Capture the cell that displays the provided text and extract its [x, y] central coordinate. 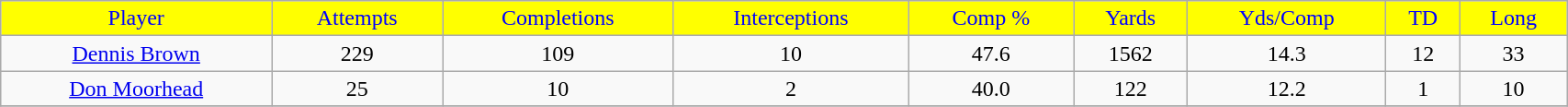
TD [1424, 18]
Long [1514, 18]
Interceptions [791, 18]
109 [558, 53]
12 [1424, 53]
14.3 [1287, 53]
Completions [558, 18]
Player [136, 18]
Attempts [357, 18]
Yds/Comp [1287, 18]
12.2 [1287, 89]
122 [1131, 89]
Dennis Brown [136, 53]
1562 [1131, 53]
Yards [1131, 18]
Don Moorhead [136, 89]
1 [1424, 89]
47.6 [991, 53]
25 [357, 89]
2 [791, 89]
40.0 [991, 89]
33 [1514, 53]
Comp % [991, 18]
229 [357, 53]
